Determine the [X, Y] coordinate at the center of the cell enclosing the given text.  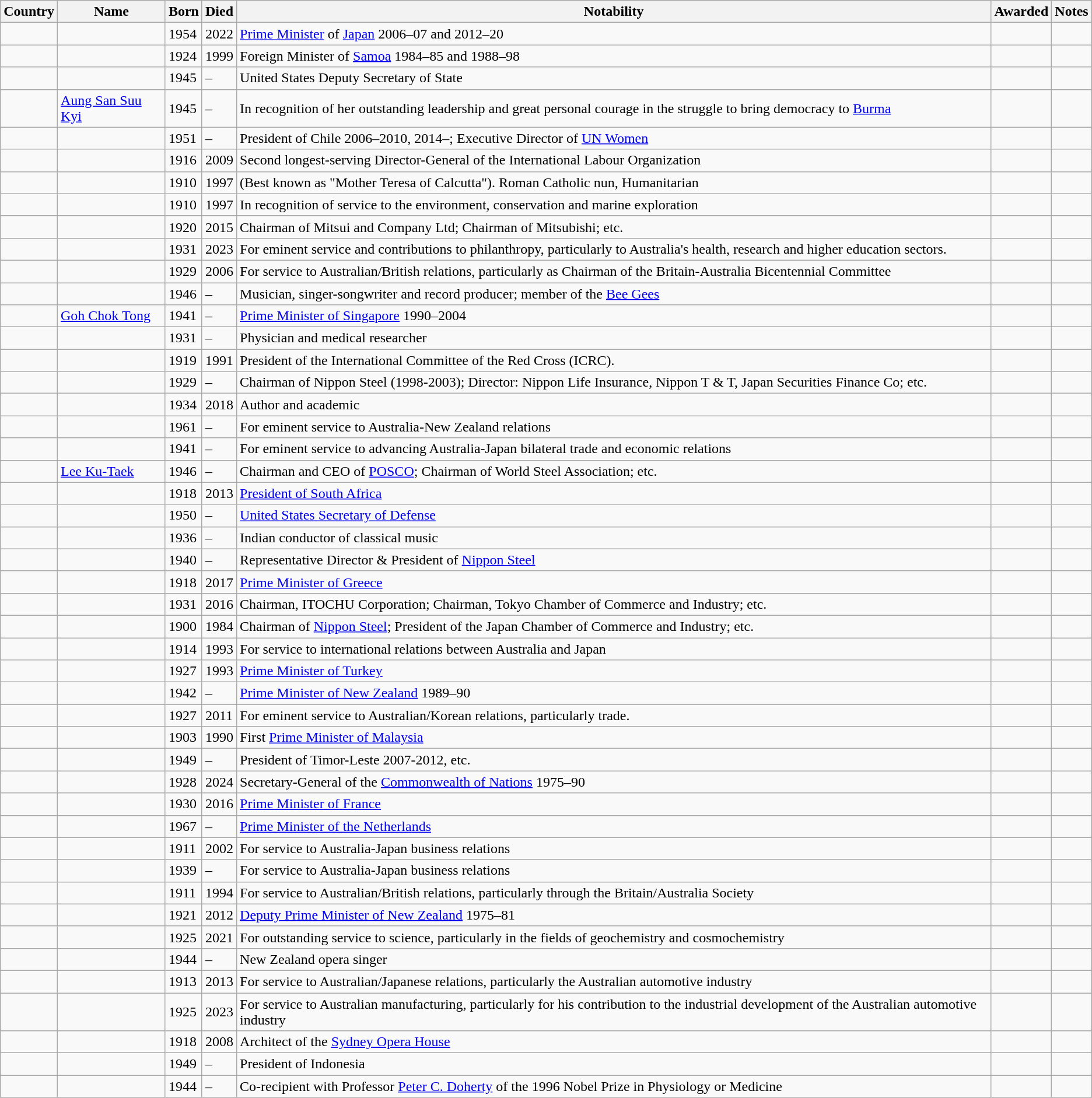
2022 [219, 34]
Deputy Prime Minister of New Zealand 1975–81 [614, 915]
1919 [183, 360]
1934 [183, 405]
For eminent service to Australian/Korean relations, particularly trade. [614, 715]
Prime Minister of New Zealand 1989–90 [614, 693]
First Prime Minister of Malaysia [614, 738]
1954 [183, 34]
For eminent service to advancing Australia-Japan bilateral trade and economic relations [614, 449]
For service to Australian/British relations, particularly as Chairman of the Britain-Australia Bicentennial Committee [614, 271]
Chairman of Nippon Steel; President of the Japan Chamber of Commerce and Industry; etc. [614, 626]
Goh Chok Tong [111, 316]
Architect of the Sydney Opera House [614, 1042]
Chairman, ITOCHU Corporation; Chairman, Tokyo Chamber of Commerce and Industry; etc. [614, 604]
1924 [183, 56]
1939 [183, 871]
Chairman and CEO of POSCO; Chairman of World Steel Association; etc. [614, 471]
1920 [183, 227]
For service to Australian/British relations, particularly through the Britain/Australia Society [614, 893]
For service to international relations between Australia and Japan [614, 649]
1950 [183, 515]
1936 [183, 538]
2012 [219, 915]
Chairman of Nippon Steel (1998-2003); Director: Nippon Life Insurance, Nippon T & T, Japan Securities Finance Co; etc. [614, 383]
2015 [219, 227]
President of Indonesia [614, 1064]
1921 [183, 915]
Awarded [1021, 12]
Secretary-General of the Commonwealth of Nations 1975–90 [614, 782]
New Zealand opera singer [614, 959]
In recognition of service to the environment, conservation and marine exploration [614, 205]
President of Chile 2006–2010, 2014–; Executive Director of UN Women [614, 138]
Prime Minister of Singapore 1990–2004 [614, 316]
2009 [219, 160]
2006 [219, 271]
1940 [183, 560]
2011 [219, 715]
2021 [219, 937]
1951 [183, 138]
Born [183, 12]
1942 [183, 693]
Author and academic [614, 405]
In recognition of her outstanding leadership and great personal courage in the struggle to bring democracy to Burma [614, 108]
1967 [183, 826]
1903 [183, 738]
United States Deputy Secretary of State [614, 78]
1990 [219, 738]
Prime Minister of Japan 2006–07 and 2012–20 [614, 34]
Representative Director & President of Nippon Steel [614, 560]
Co-recipient with Professor Peter C. Doherty of the 1996 Nobel Prize in Physiology or Medicine [614, 1086]
2002 [219, 848]
Foreign Minister of Samoa 1984–85 and 1988–98 [614, 56]
Prime Minister of Turkey [614, 671]
Country [29, 12]
1984 [219, 626]
Prime Minister of the Netherlands [614, 826]
Indian conductor of classical music [614, 538]
1916 [183, 160]
2017 [219, 582]
Prime Minister of Greece [614, 582]
Lee Ku-Taek [111, 471]
For eminent service to Australia-New Zealand relations [614, 427]
Aung San Suu Kyi [111, 108]
1991 [219, 360]
Second longest-serving Director-General of the International Labour Organization [614, 160]
2008 [219, 1042]
For service to Australian manufacturing, particularly for his contribution to the industrial development of the Australian automotive industry [614, 1011]
1913 [183, 981]
For service to Australian/Japanese relations, particularly the Australian automotive industry [614, 981]
Chairman of Mitsui and Company Ltd; Chairman of Mitsubishi; etc. [614, 227]
President of South Africa [614, 493]
Musician, singer-songwriter and record producer; member of the Bee Gees [614, 293]
Notes [1072, 12]
President of the International Committee of the Red Cross (ICRC). [614, 360]
1914 [183, 649]
Died [219, 12]
2024 [219, 782]
President of Timor-Leste 2007-2012, etc. [614, 760]
1994 [219, 893]
Prime Minister of France [614, 804]
1900 [183, 626]
1930 [183, 804]
United States Secretary of Defense [614, 515]
For eminent service and contributions to philanthropy, particularly to Australia's health, research and higher education sectors. [614, 249]
For outstanding service to science, particularly in the fields of geochemistry and cosmochemistry [614, 937]
1961 [183, 427]
Notability [614, 12]
(Best known as "Mother Teresa of Calcutta"). Roman Catholic nun, Humanitarian [614, 183]
1999 [219, 56]
Physician and medical researcher [614, 338]
2018 [219, 405]
1928 [183, 782]
Name [111, 12]
